Capture the cell that displays the provided text and extract its [X, Y] central coordinate. 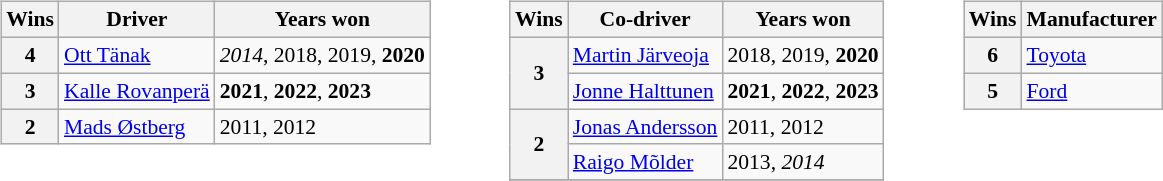
4 [30, 55]
5 [993, 91]
2014, 2018, 2019, 2020 [322, 55]
Raigo Mõlder [646, 162]
Martin Järveoja [646, 55]
2018, 2019, 2020 [802, 55]
Manufacturer [1091, 20]
Toyota [1091, 55]
Ford [1091, 91]
Co-driver [646, 20]
Ott Tänak [137, 55]
Jonne Halttunen [646, 91]
Mads Østberg [137, 127]
Driver [137, 20]
2013, 2014 [802, 162]
Kalle Rovanperä [137, 91]
Jonas Andersson [646, 127]
6 [993, 55]
